Find where the given text appears and provide that cell's center as [X, Y] coordinate. 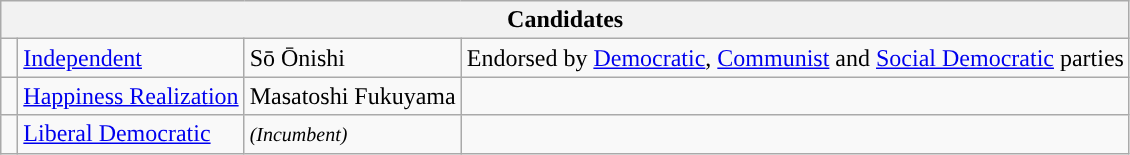
Candidates [566, 20]
Happiness Realization [131, 96]
(Incumbent) [352, 134]
Liberal Democratic [131, 134]
Masatoshi Fukuyama [352, 96]
Endorsed by Democratic, Communist and Social Democratic parties [795, 58]
Sō Ōnishi [352, 58]
Independent [131, 58]
